Locate the cell with the specified text and output its [x, y] center coordinate. 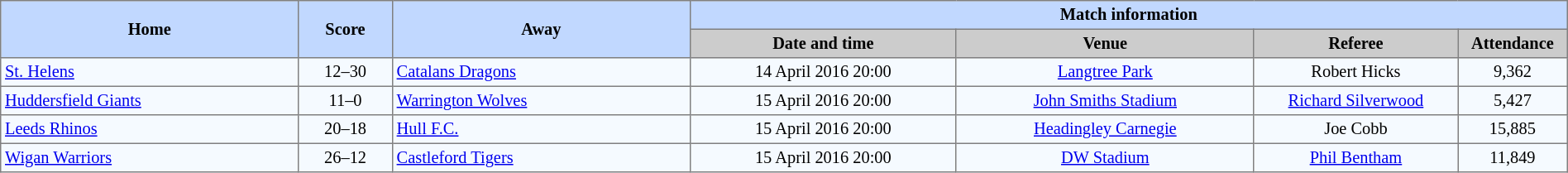
Away [541, 30]
Huddersfield Giants [150, 100]
26–12 [346, 157]
Phil Bentham [1355, 157]
11,849 [1513, 157]
Richard Silverwood [1355, 100]
Joe Cobb [1355, 129]
Score [346, 30]
Warrington Wolves [541, 100]
Robert Hicks [1355, 72]
20–18 [346, 129]
Hull F.C. [541, 129]
DW Stadium [1105, 157]
Castleford Tigers [541, 157]
Attendance [1513, 43]
Catalans Dragons [541, 72]
St. Helens [150, 72]
Home [150, 30]
John Smiths Stadium [1105, 100]
Referee [1355, 43]
14 April 2016 20:00 [823, 72]
9,362 [1513, 72]
Wigan Warriors [150, 157]
Date and time [823, 43]
12–30 [346, 72]
15,885 [1513, 129]
5,427 [1513, 100]
Headingley Carnegie [1105, 129]
Venue [1105, 43]
Match information [1128, 15]
Leeds Rhinos [150, 129]
Langtree Park [1105, 72]
11–0 [346, 100]
